Return [x, y] of the center of cell containing provided text 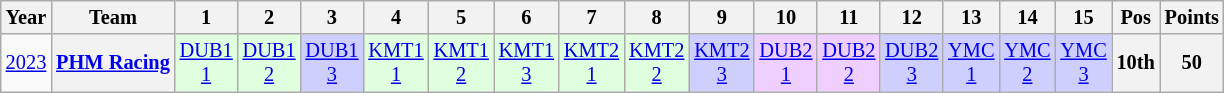
KMT21 [592, 63]
DUB11 [206, 63]
10th [1136, 63]
PHM Racing [112, 63]
50 [1192, 63]
13 [971, 17]
9 [722, 17]
YMC3 [1083, 63]
14 [1027, 17]
8 [656, 17]
DUB13 [332, 63]
6 [526, 17]
7 [592, 17]
2023 [26, 63]
DUB12 [270, 63]
5 [462, 17]
DUB22 [848, 63]
KMT22 [656, 63]
12 [912, 17]
10 [786, 17]
Team [112, 17]
Points [1192, 17]
Year [26, 17]
KMT12 [462, 63]
11 [848, 17]
YMC2 [1027, 63]
DUB23 [912, 63]
Pos [1136, 17]
YMC1 [971, 63]
1 [206, 17]
KMT23 [722, 63]
3 [332, 17]
4 [396, 17]
KMT11 [396, 63]
DUB21 [786, 63]
2 [270, 17]
15 [1083, 17]
KMT13 [526, 63]
